Detect which cell encompasses the target text, then output its [x, y] center coordinate. 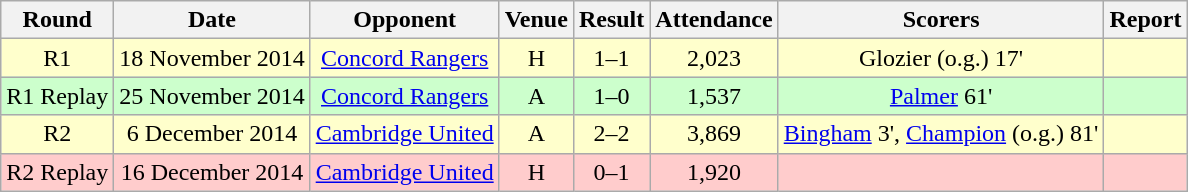
16 December 2014 [212, 172]
Glozier (o.g.) 17' [941, 58]
Attendance [714, 20]
Venue [536, 20]
Round [58, 20]
Bingham 3', Champion (o.g.) 81' [941, 134]
18 November 2014 [212, 58]
1–1 [611, 58]
2,023 [714, 58]
Date [212, 20]
1–0 [611, 96]
R2 [58, 134]
Result [611, 20]
R1 Replay [58, 96]
0–1 [611, 172]
3,869 [714, 134]
6 December 2014 [212, 134]
2–2 [611, 134]
Opponent [404, 20]
Palmer 61' [941, 96]
25 November 2014 [212, 96]
R1 [58, 58]
Report [1146, 20]
R2 Replay [58, 172]
Scorers [941, 20]
1,537 [714, 96]
1,920 [714, 172]
